Find where the given text appears and provide that cell's center as [X, Y] coordinate. 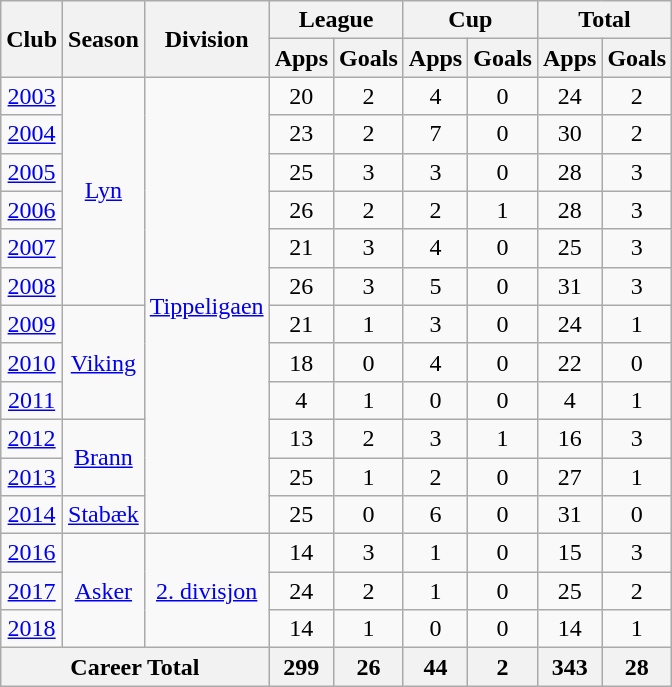
2014 [32, 515]
2016 [32, 553]
2010 [32, 362]
2005 [32, 172]
2017 [32, 591]
2007 [32, 248]
27 [569, 477]
Lyn [104, 191]
Brann [104, 457]
18 [301, 362]
30 [569, 134]
2003 [32, 96]
2008 [32, 286]
Division [206, 39]
343 [569, 667]
2009 [32, 324]
2018 [32, 629]
22 [569, 362]
6 [435, 515]
2. divisjon [206, 591]
13 [301, 438]
7 [435, 134]
Career Total [135, 667]
Tippeligaen [206, 306]
Cup [470, 20]
Club [32, 39]
Viking [104, 362]
2011 [32, 400]
5 [435, 286]
23 [301, 134]
299 [301, 667]
16 [569, 438]
2006 [32, 210]
Asker [104, 591]
Season [104, 39]
44 [435, 667]
2004 [32, 134]
League [336, 20]
2013 [32, 477]
Stabæk [104, 515]
Total [604, 20]
2012 [32, 438]
15 [569, 553]
20 [301, 96]
